Detect which cell encompasses the target text, then output its (x, y) center coordinate. 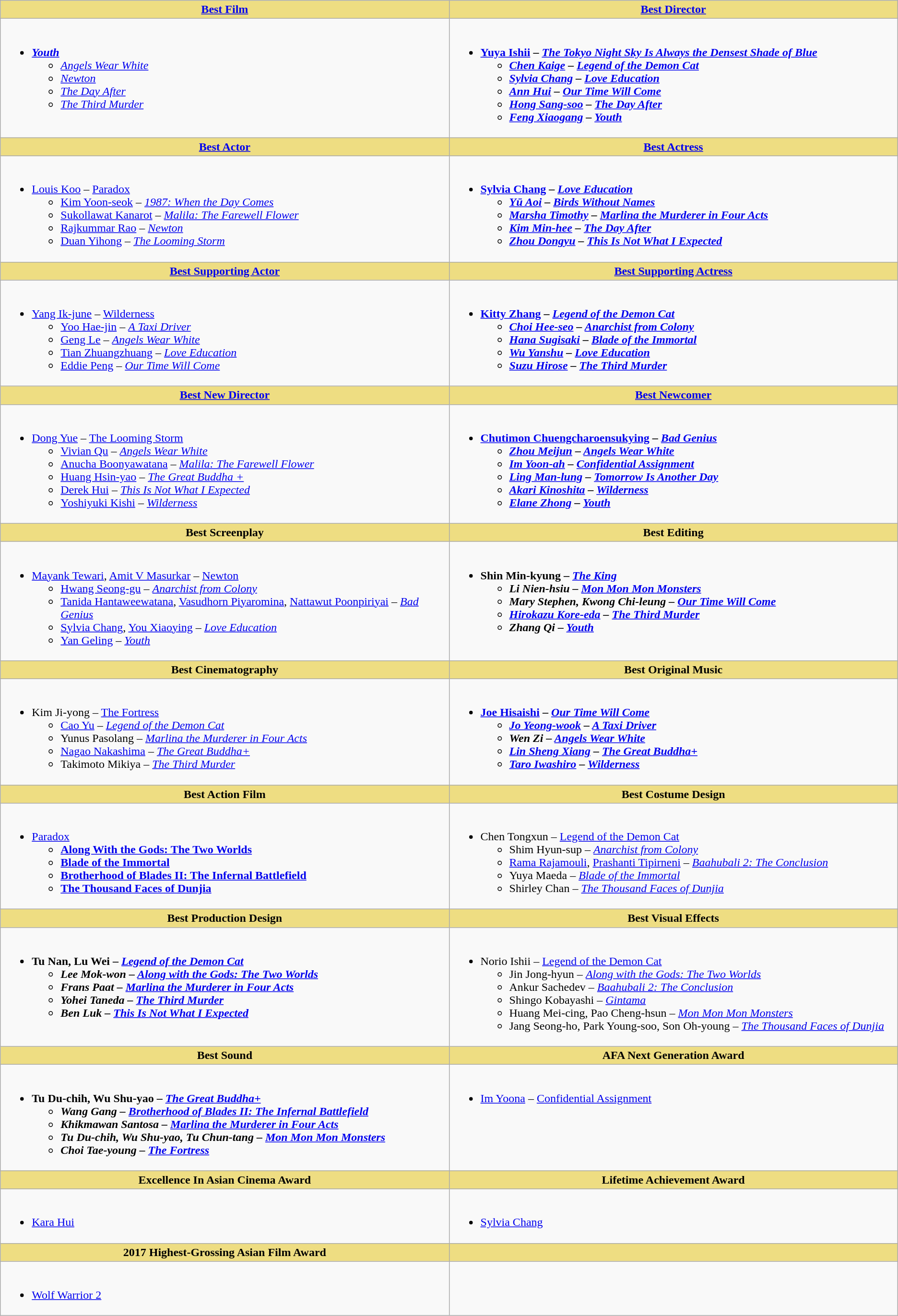
Best Screenplay (224, 532)
Best Actor (224, 147)
Best Film (224, 10)
Im Yoona – Confidential Assignment (673, 1117)
Paradox Along With the Gods: The Two Worlds Blade of the Immortal Brotherhood of Blades II: The Infernal Battlefield The Thousand Faces of Dunjia (224, 857)
Youth Angels Wear White Newton The Day After The Third Murder (224, 78)
AFA Next Generation Award (673, 1056)
2017 Highest-Grossing Asian Film Award (224, 1252)
Best Original Music (673, 670)
Wolf Warrior 2 (224, 1288)
Best Supporting Actor (224, 271)
Best Actress (673, 147)
Kara Hui (224, 1216)
Best New Director (224, 395)
Best Production Design (224, 918)
Yang Ik-june – Wilderness Yoo Hae-jin – A Taxi Driver Geng Le – Angels Wear White Tian Zhuangzhuang – Love Education Eddie Peng – Our Time Will Come (224, 333)
Best Newcomer (673, 395)
Best Costume Design (673, 794)
Excellence In Asian Cinema Award (224, 1180)
Best Cinematography (224, 670)
Best Director (673, 10)
Best Action Film (224, 794)
Lifetime Achievement Award (673, 1180)
Best Sound (224, 1056)
Best Visual Effects (673, 918)
Best Supporting Actress (673, 271)
Sylvia Chang (673, 1216)
Best Editing (673, 532)
